Pinpoint the cell where the given text exists, returning its (x, y) midpoint coordinate. 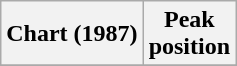
Chart (1987) (72, 34)
Peakposition (189, 34)
